Output the (X, Y) coordinate of the center of the cell containing the given text.  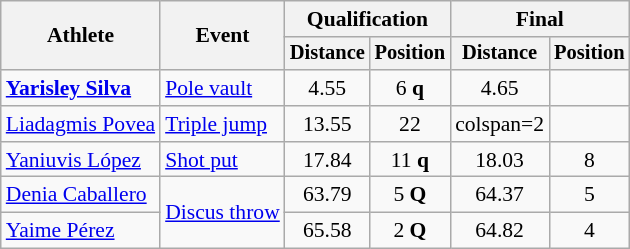
Yaniuvis López (80, 160)
2 Q (410, 231)
Yarisley Silva (80, 88)
11 q (410, 160)
Final (540, 19)
4.55 (328, 88)
Athlete (80, 36)
8 (589, 160)
Pole vault (222, 88)
4 (589, 231)
5 Q (410, 195)
64.37 (500, 195)
65.58 (328, 231)
13.55 (328, 124)
Triple jump (222, 124)
5 (589, 195)
18.03 (500, 160)
Liadagmis Povea (80, 124)
4.65 (500, 88)
63.79 (328, 195)
Qualification (368, 19)
6 q (410, 88)
64.82 (500, 231)
17.84 (328, 160)
Shot put (222, 160)
Yaime Pérez (80, 231)
Denia Caballero (80, 195)
Discus throw (222, 212)
22 (410, 124)
colspan=2 (500, 124)
Event (222, 36)
